Find where the given text appears and provide that cell's center as [X, Y] coordinate. 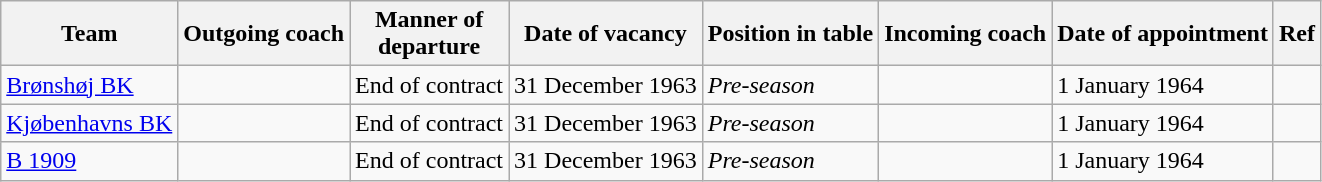
Team [90, 34]
Ref [1296, 34]
B 1909 [90, 161]
Incoming coach [966, 34]
Date of vacancy [606, 34]
Manner ofdeparture [430, 34]
Kjøbenhavns BK [90, 123]
Date of appointment [1163, 34]
Brønshøj BK [90, 85]
Outgoing coach [264, 34]
Position in table [790, 34]
